Search for the cell housing the specified text and yield its [X, Y] center coordinate. 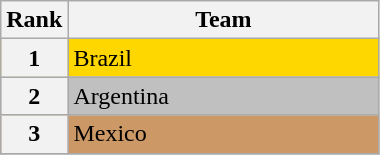
Rank [34, 20]
Mexico [224, 134]
2 [34, 96]
3 [34, 134]
Argentina [224, 96]
1 [34, 58]
Brazil [224, 58]
Team [224, 20]
